Determine the (X, Y) coordinate at the center of the cell enclosing the given text.  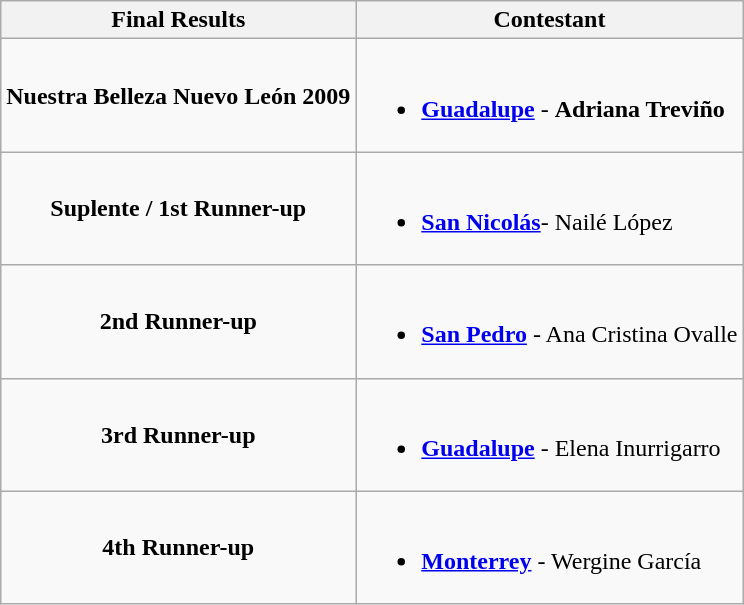
Contestant (550, 20)
Guadalupe - Adriana Treviño (550, 96)
Guadalupe - Elena Inurrigarro (550, 434)
2nd Runner-up (178, 322)
Suplente / 1st Runner-up (178, 208)
Final Results (178, 20)
3rd Runner-up (178, 434)
San Nicolás- Nailé López (550, 208)
4th Runner-up (178, 548)
San Pedro - Ana Cristina Ovalle (550, 322)
Monterrey - Wergine García (550, 548)
Nuestra Belleza Nuevo León 2009 (178, 96)
